Locate the cell with the specified text and output its [X, Y] center coordinate. 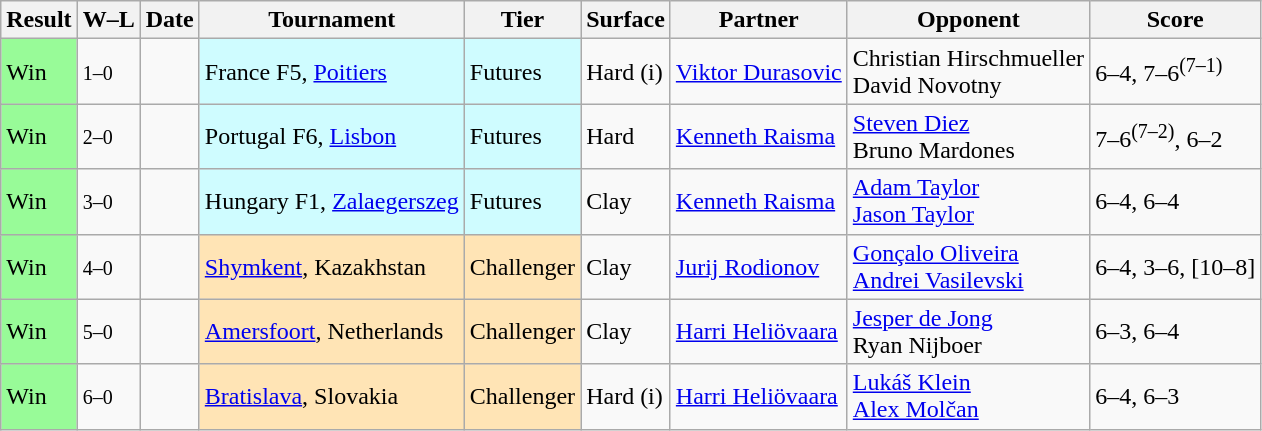
6–4, 3–6, [10–8] [1176, 266]
Christian Hirschmueller David Novotny [968, 72]
Lukáš Klein Alex Molčan [968, 396]
Result [39, 20]
Bratislava, Slovakia [332, 396]
Partner [758, 20]
Gonçalo Oliveira Andrei Vasilevski [968, 266]
Amersfoort, Netherlands [332, 332]
5–0 [108, 332]
Tier [522, 20]
6–0 [108, 396]
4–0 [108, 266]
6–3, 6–4 [1176, 332]
Surface [626, 20]
Portugal F6, Lisbon [332, 136]
Score [1176, 20]
3–0 [108, 202]
Steven Diez Bruno Mardones [968, 136]
Jesper de Jong Ryan Nijboer [968, 332]
Date [170, 20]
Adam Taylor Jason Taylor [968, 202]
2–0 [108, 136]
6–4, 7–6(7–1) [1176, 72]
1–0 [108, 72]
W–L [108, 20]
France F5, Poitiers [332, 72]
Shymkent, Kazakhstan [332, 266]
Opponent [968, 20]
Hungary F1, Zalaegerszeg [332, 202]
7–6(7–2), 6–2 [1176, 136]
Jurij Rodionov [758, 266]
Viktor Durasovic [758, 72]
6–4, 6–3 [1176, 396]
Tournament [332, 20]
Hard [626, 136]
6–4, 6–4 [1176, 202]
